Scan for the cell matching the given text and deliver its (X, Y) coordinate at center. 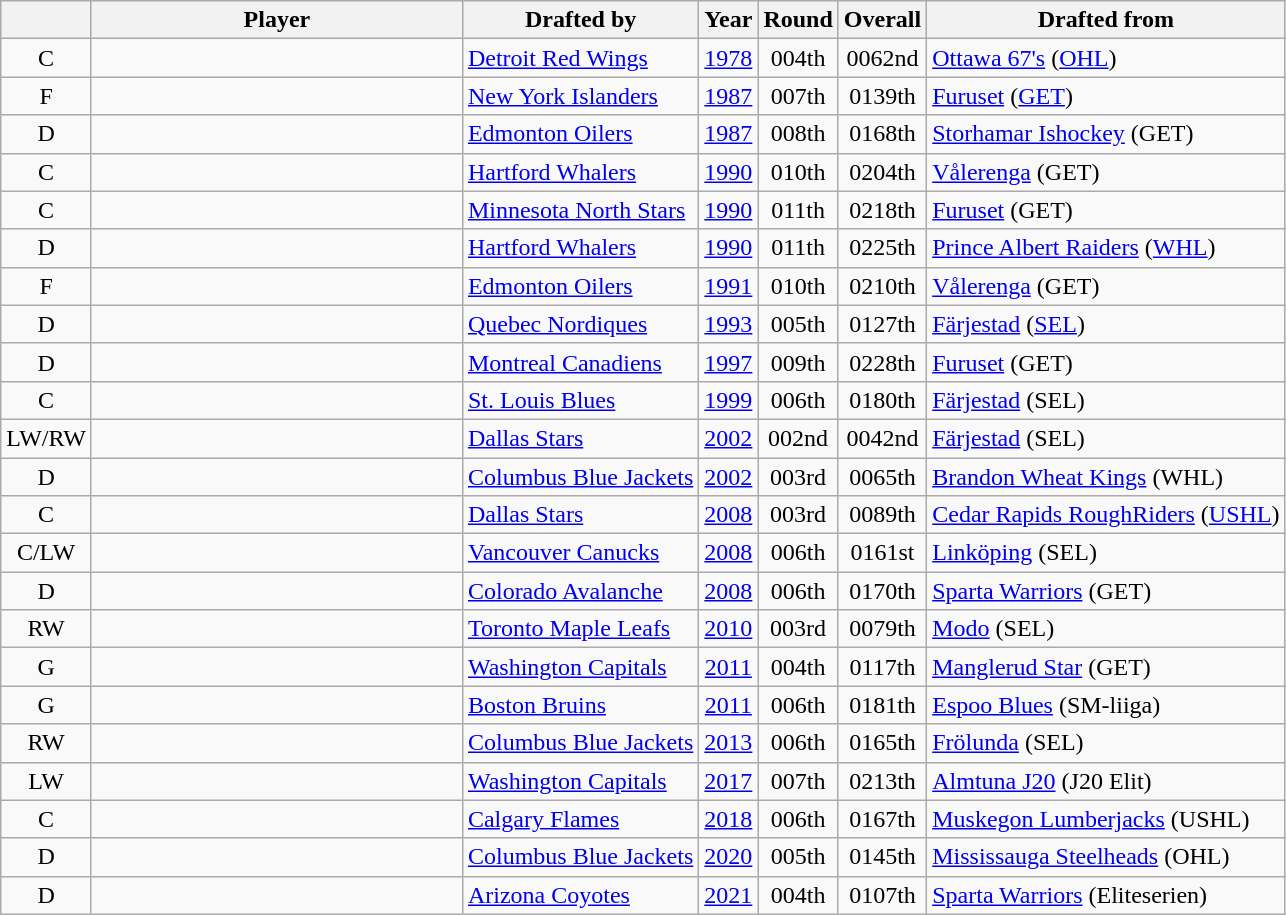
New York Islanders (580, 96)
Arizona Coyotes (580, 895)
0107th (882, 895)
002nd (798, 438)
0065th (882, 477)
LW/RW (46, 438)
0204th (882, 172)
0167th (882, 819)
0089th (882, 515)
Prince Albert Raiders (WHL) (1106, 248)
Boston Bruins (580, 705)
Ottawa 67's (OHL) (1106, 58)
1991 (728, 286)
2017 (728, 781)
Round (798, 20)
0145th (882, 857)
0170th (882, 591)
1999 (728, 400)
Player (276, 20)
Toronto Maple Leafs (580, 629)
Storhamar Ishockey (GET) (1106, 134)
Modo (SEL) (1106, 629)
Vancouver Canucks (580, 553)
Calgary Flames (580, 819)
Colorado Avalanche (580, 591)
0062nd (882, 58)
Detroit Red Wings (580, 58)
0127th (882, 324)
Espoo Blues (SM-liiga) (1106, 705)
LW (46, 781)
0180th (882, 400)
0139th (882, 96)
Mississauga Steelheads (OHL) (1106, 857)
Overall (882, 20)
Sparta Warriors (Eliteserien) (1106, 895)
2018 (728, 819)
0168th (882, 134)
1997 (728, 362)
Linköping (SEL) (1106, 553)
Drafted by (580, 20)
0228th (882, 362)
Minnesota North Stars (580, 210)
1978 (728, 58)
0165th (882, 743)
0225th (882, 248)
Montreal Canadiens (580, 362)
009th (798, 362)
St. Louis Blues (580, 400)
Drafted from (1106, 20)
Manglerud Star (GET) (1106, 667)
2020 (728, 857)
Year (728, 20)
2021 (728, 895)
0213th (882, 781)
Muskegon Lumberjacks (USHL) (1106, 819)
0042nd (882, 438)
0218th (882, 210)
C/LW (46, 553)
Almtuna J20 (J20 Elit) (1106, 781)
Sparta Warriors (GET) (1106, 591)
0161st (882, 553)
Brandon Wheat Kings (WHL) (1106, 477)
008th (798, 134)
2010 (728, 629)
Frölunda (SEL) (1106, 743)
2013 (728, 743)
1993 (728, 324)
0117th (882, 667)
0079th (882, 629)
0210th (882, 286)
Quebec Nordiques (580, 324)
Cedar Rapids RoughRiders (USHL) (1106, 515)
0181th (882, 705)
